Scan for the cell matching the given text and deliver its (x, y) coordinate at center. 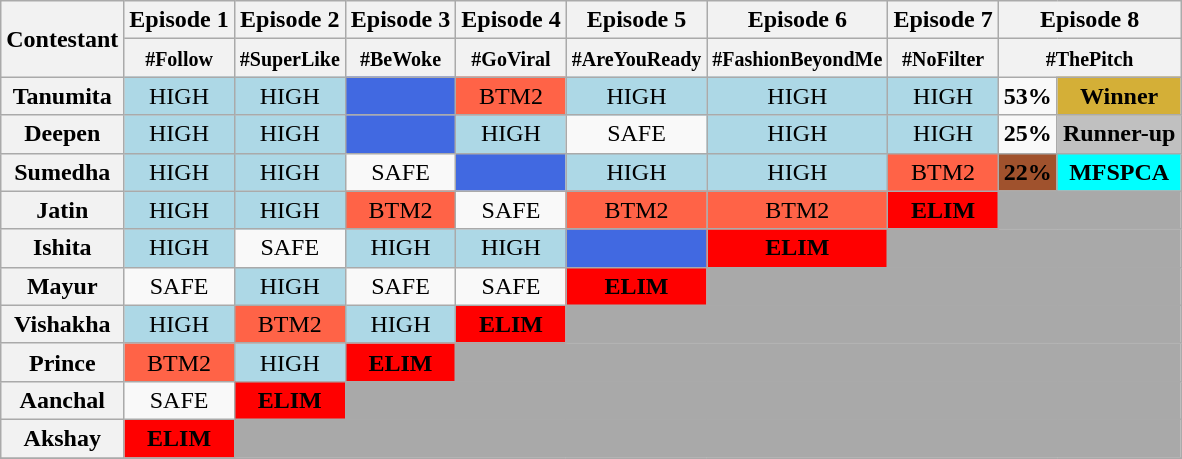
Episode 7 (943, 20)
Episode 5 (636, 20)
Mayur (62, 286)
Akshay (62, 438)
Episode 4 (511, 20)
Episode 8 (1090, 20)
#AreYouReady (636, 58)
Aanchal (62, 400)
25% (1028, 134)
#FashionBeyondMe (798, 58)
Sumedha (62, 172)
Episode 1 (179, 20)
Episode 3 (400, 20)
#ThePitch (1090, 58)
Jatin (62, 210)
Runner-up (1119, 134)
22% (1028, 172)
Episode 2 (290, 20)
#GoViral (511, 58)
MFSPCA (1119, 172)
#SuperLike (290, 58)
Ishita (62, 248)
53% (1028, 96)
#Follow (179, 58)
Winner (1119, 96)
Deepen (62, 134)
Episode 6 (798, 20)
Contestant (62, 39)
Vishakha (62, 324)
#NoFilter (943, 58)
Prince (62, 362)
#BeWoke (400, 58)
Tanumita (62, 96)
